Return the (X, Y) coordinate for the center point of the cell that contains the specified text.  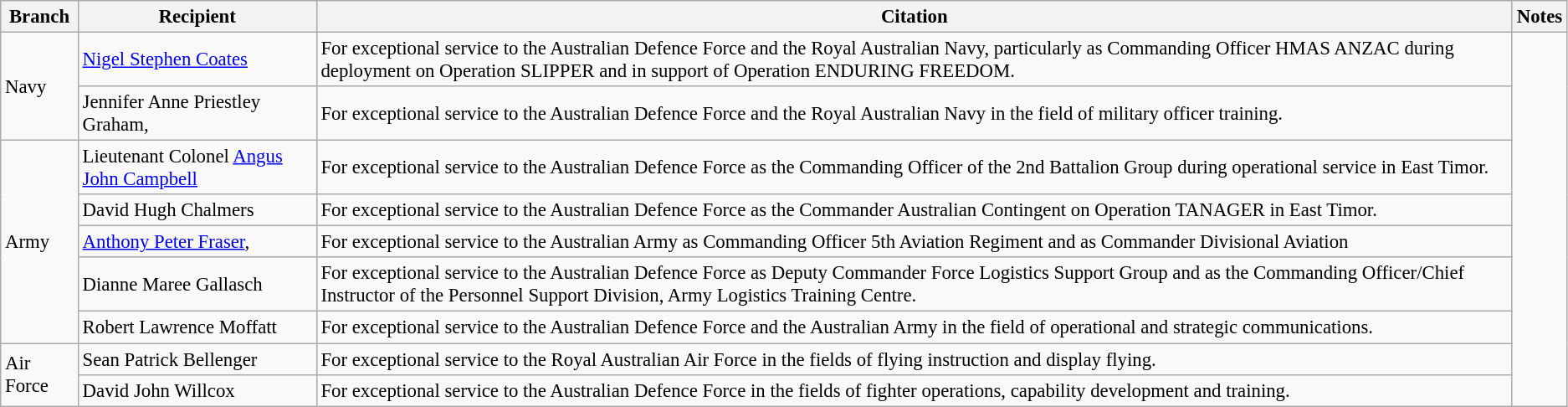
For exceptional service to the Australian Army as Commanding Officer 5th Aviation Regiment and as Commander Divisional Aviation (914, 242)
For exceptional service to the Australian Defence Force as the Commander Australian Contingent on Operation TANAGER in East Timor. (914, 210)
David John Willcox (197, 390)
Air Force (40, 375)
Army (40, 242)
Notes (1540, 17)
David Hugh Chalmers (197, 210)
Lieutenant Colonel Angus John Campbell (197, 167)
Recipient (197, 17)
Dianne Maree Gallasch (197, 285)
Sean Patrick Bellenger (197, 359)
For exceptional service to the Australian Defence Force and the Australian Army in the field of operational and strategic communications. (914, 327)
Nigel Stephen Coates (197, 60)
Jennifer Anne Priestley Graham, (197, 114)
Branch (40, 17)
Robert Lawrence Moffatt (197, 327)
For exceptional service to the Australian Defence Force and the Royal Australian Navy in the field of military officer training. (914, 114)
For exceptional service to the Royal Australian Air Force in the fields of flying instruction and display flying. (914, 359)
Anthony Peter Fraser, (197, 242)
Citation (914, 17)
For exceptional service to the Australian Defence Force in the fields of fighter operations, capability development and training. (914, 390)
Navy (40, 87)
